Return the (x, y) coordinate for the center point of the cell that contains the specified text.  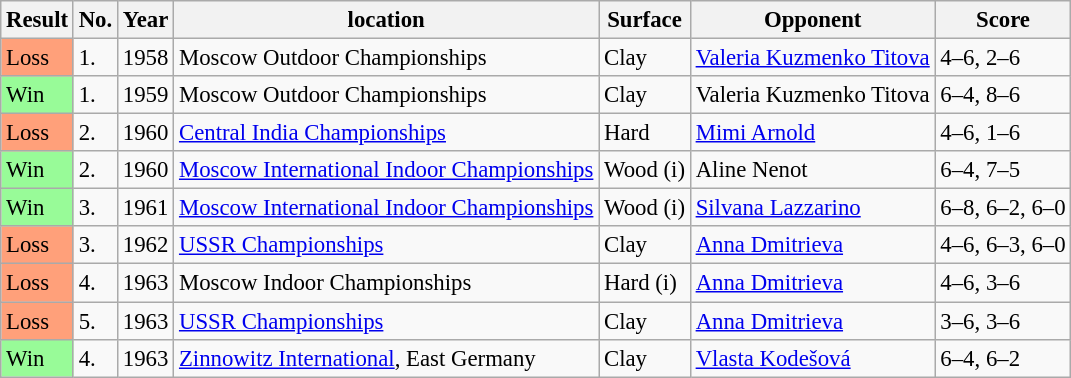
5. (95, 321)
Silvana Lazzarino (812, 208)
1959 (145, 95)
Hard (i) (645, 283)
Hard (645, 133)
Result (38, 20)
4–6, 1–6 (1003, 133)
Central India Championships (386, 133)
1961 (145, 208)
Moscow Indoor Championships (386, 283)
6–8, 6–2, 6–0 (1003, 208)
6–4, 7–5 (1003, 170)
Surface (645, 20)
location (386, 20)
Year (145, 20)
Opponent (812, 20)
Mimi Arnold (812, 133)
1958 (145, 58)
Vlasta Kodešová (812, 358)
4–6, 3–6 (1003, 283)
Zinnowitz International, East Germany (386, 358)
Aline Nenot (812, 170)
1962 (145, 245)
4–6, 6–3, 6–0 (1003, 245)
6–4, 6–2 (1003, 358)
4–6, 2–6 (1003, 58)
Score (1003, 20)
3–6, 3–6 (1003, 321)
No. (95, 20)
6–4, 8–6 (1003, 95)
